Locate the cell with the specified text and output its (x, y) center coordinate. 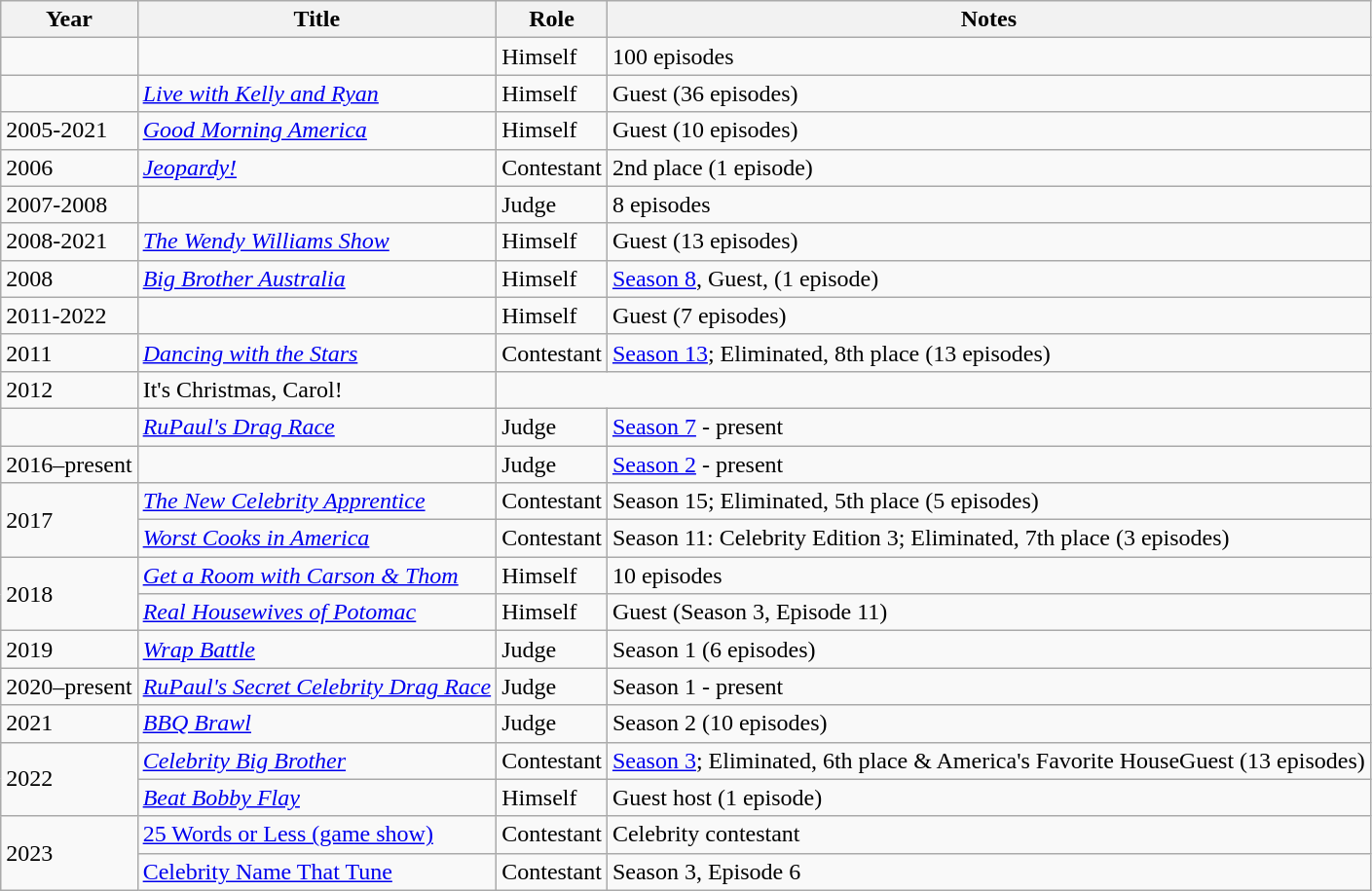
2022 (69, 779)
Year (69, 19)
2007-2008 (69, 204)
Role (552, 19)
2021 (69, 724)
Season 1 (6 episodes) (988, 650)
RuPaul's Drag Race (317, 427)
100 episodes (988, 56)
Season 2 (10 episodes) (988, 724)
10 episodes (988, 575)
Celebrity Big Brother (317, 761)
8 episodes (988, 204)
2011-2022 (69, 316)
Season 15; Eliminated, 5th place (5 episodes) (988, 501)
2016–present (69, 464)
2005-2021 (69, 130)
It's Christmas, Carol! (317, 390)
2011 (69, 353)
Season 2 - present (988, 464)
Season 7 - present (988, 427)
2006 (69, 167)
2nd place (1 episode) (988, 167)
Season 3; Eliminated, 6th place & America's Favorite HouseGuest (13 episodes) (988, 761)
RuPaul's Secret Celebrity Drag Race (317, 687)
Big Brother Australia (317, 278)
Season 1 - present (988, 687)
Jeopardy! (317, 167)
Dancing with the Stars (317, 353)
Worst Cooks in America (317, 538)
Season 3, Episode 6 (988, 872)
Guest host (1 episode) (988, 798)
Notes (988, 19)
2012 (69, 390)
Title (317, 19)
2020–present (69, 687)
Guest (Season 3, Episode 11) (988, 613)
2023 (69, 853)
BBQ Brawl (317, 724)
Season 13; Eliminated, 8th place (13 episodes) (988, 353)
Guest (36 episodes) (988, 93)
2019 (69, 650)
Real Housewives of Potomac (317, 613)
Celebrity contestant (988, 835)
Good Morning America (317, 130)
25 Words or Less (game show) (317, 835)
Live with Kelly and Ryan (317, 93)
2008-2021 (69, 241)
2018 (69, 594)
The New Celebrity Apprentice (317, 501)
Guest (10 episodes) (988, 130)
Beat Bobby Flay (317, 798)
Season 8, Guest, (1 episode) (988, 278)
Wrap Battle (317, 650)
Guest (13 episodes) (988, 241)
Season 11: Celebrity Edition 3; Eliminated, 7th place (3 episodes) (988, 538)
Celebrity Name That Tune (317, 872)
2017 (69, 520)
2008 (69, 278)
Guest (7 episodes) (988, 316)
The Wendy Williams Show (317, 241)
Get a Room with Carson & Thom (317, 575)
